Scan for the cell matching the given text and deliver its [X, Y] coordinate at center. 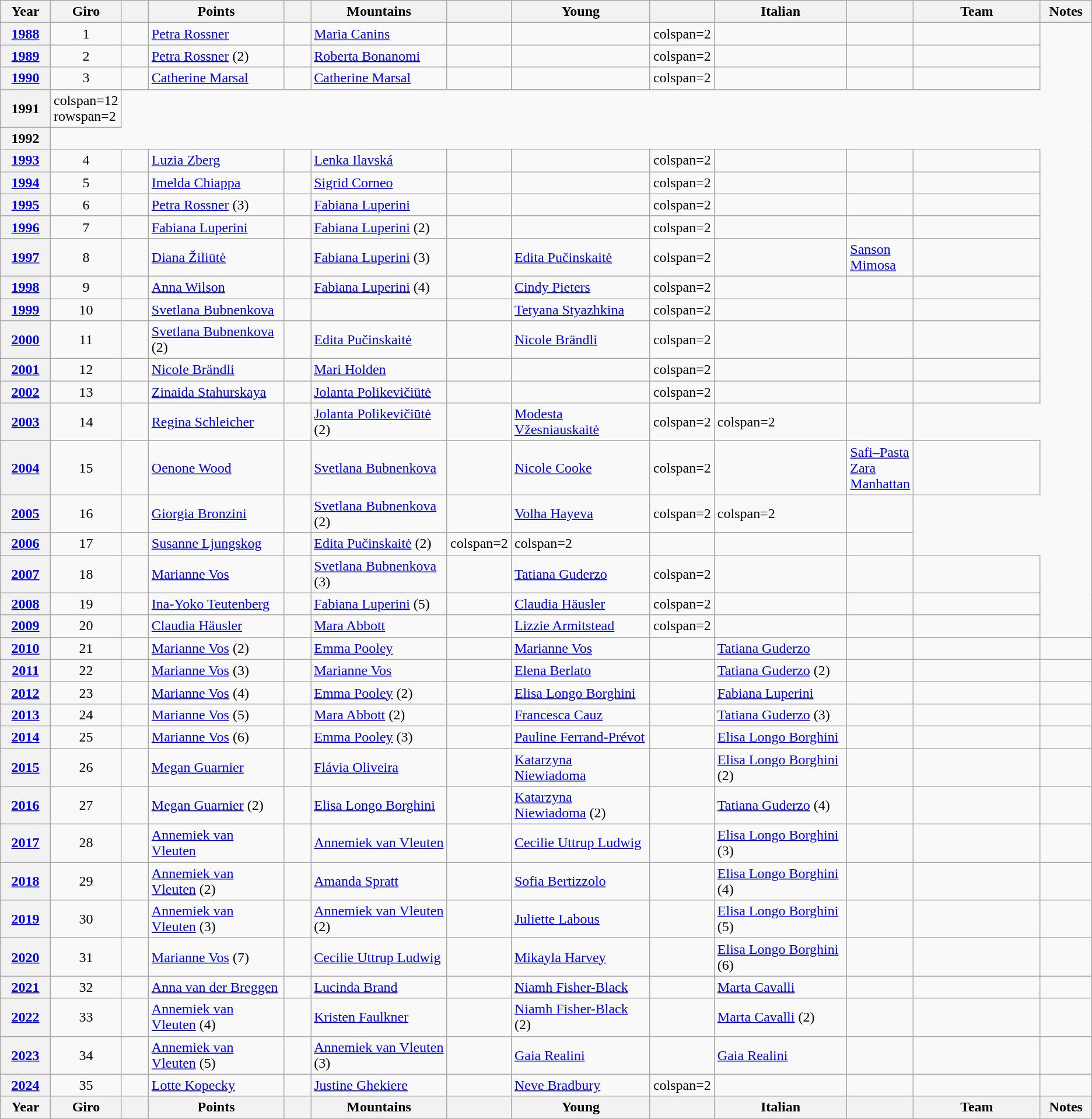
Sanson Mimosa [880, 257]
2024 [26, 1085]
Mikayla Harvey [580, 957]
colspan=12 rowspan=2 [86, 109]
8 [86, 257]
Elisa Longo Borghini (3) [780, 844]
Imelda Chiappa [216, 183]
1994 [26, 183]
24 [86, 715]
Marianne Vos (4) [216, 693]
Jolanta Polikevičiūtė (2) [379, 422]
Katarzyna Niewiadoma [580, 767]
Fabiana Luperini (2) [379, 227]
Giorgia Bronzini [216, 513]
Elisa Longo Borghini (4) [780, 881]
2005 [26, 513]
1995 [26, 205]
Marta Cavalli (2) [780, 1017]
Fabiana Luperini (3) [379, 257]
20 [86, 626]
Petra Rossner (2) [216, 56]
Tatiana Guderzo (4) [780, 805]
Anna Wilson [216, 287]
2015 [26, 767]
1993 [26, 160]
Marianne Vos (7) [216, 957]
Volha Hayeva [580, 513]
28 [86, 844]
Megan Guarnier (2) [216, 805]
Tetyana Styazhkina [580, 310]
Lucinda Brand [379, 987]
Elisa Longo Borghini (5) [780, 919]
Marianne Vos (6) [216, 737]
1999 [26, 310]
7 [86, 227]
2000 [26, 340]
Pauline Ferrand-Prévot [580, 737]
1990 [26, 78]
Fabiana Luperini (5) [379, 604]
35 [86, 1085]
Nicole Cooke [580, 468]
Francesca Cauz [580, 715]
Juliette Labous [580, 919]
Marianne Vos (3) [216, 670]
2022 [26, 1017]
Marianne Vos (2) [216, 648]
Marianne Vos (5) [216, 715]
Elisa Longo Borghini (6) [780, 957]
2011 [26, 670]
18 [86, 574]
Jolanta Polikevičiūtė [379, 392]
2008 [26, 604]
Luzia Zberg [216, 160]
30 [86, 919]
21 [86, 648]
Elena Berlato [580, 670]
Amanda Spratt [379, 881]
Lizzie Armitstead [580, 626]
Megan Guarnier [216, 767]
22 [86, 670]
Mari Holden [379, 370]
2018 [26, 881]
2012 [26, 693]
13 [86, 392]
Modesta Vžesniauskaitė [580, 422]
1988 [26, 34]
25 [86, 737]
Annemiek van Vleuten (5) [216, 1055]
Oenone Wood [216, 468]
Lenka Ilavská [379, 160]
Annemiek van Vleuten (4) [216, 1017]
2006 [26, 544]
17 [86, 544]
3 [86, 78]
Lotte Kopecky [216, 1085]
2014 [26, 737]
Sofia Bertizzolo [580, 881]
2001 [26, 370]
1997 [26, 257]
2021 [26, 987]
2004 [26, 468]
1989 [26, 56]
Elisa Longo Borghini (2) [780, 767]
Emma Pooley (2) [379, 693]
2019 [26, 919]
Fabiana Luperini (4) [379, 287]
1991 [26, 109]
32 [86, 987]
Ina-Yoko Teutenberg [216, 604]
33 [86, 1017]
27 [86, 805]
Susanne Ljungskog [216, 544]
Cindy Pieters [580, 287]
31 [86, 957]
19 [86, 604]
29 [86, 881]
6 [86, 205]
4 [86, 160]
Svetlana Bubnenkova (3) [379, 574]
Niamh Fisher-Black (2) [580, 1017]
14 [86, 422]
1992 [26, 138]
Regina Schleicher [216, 422]
Tatiana Guderzo (3) [780, 715]
Safi–Pasta Zara Manhattan [880, 468]
Mara Abbott [379, 626]
Petra Rossner (3) [216, 205]
1998 [26, 287]
10 [86, 310]
Tatiana Guderzo (2) [780, 670]
12 [86, 370]
Maria Canins [379, 34]
34 [86, 1055]
16 [86, 513]
9 [86, 287]
11 [86, 340]
Mara Abbott (2) [379, 715]
2017 [26, 844]
Diana Žiliūtė [216, 257]
2020 [26, 957]
Sigrid Corneo [379, 183]
Emma Pooley [379, 648]
Zinaida Stahurskaya [216, 392]
2009 [26, 626]
23 [86, 693]
15 [86, 468]
1996 [26, 227]
Justine Ghekiere [379, 1085]
Edita Pučinskaitė (2) [379, 544]
Marta Cavalli [780, 987]
26 [86, 767]
2007 [26, 574]
2010 [26, 648]
Kristen Faulkner [379, 1017]
Roberta Bonanomi [379, 56]
Niamh Fisher-Black [580, 987]
1 [86, 34]
Anna van der Breggen [216, 987]
2016 [26, 805]
2003 [26, 422]
Flávia Oliveira [379, 767]
2002 [26, 392]
Neve Bradbury [580, 1085]
5 [86, 183]
2013 [26, 715]
Katarzyna Niewiadoma (2) [580, 805]
2023 [26, 1055]
Petra Rossner [216, 34]
2 [86, 56]
Emma Pooley (3) [379, 737]
